For the text-containing cell, return its midpoint in [x, y] coordinate format. 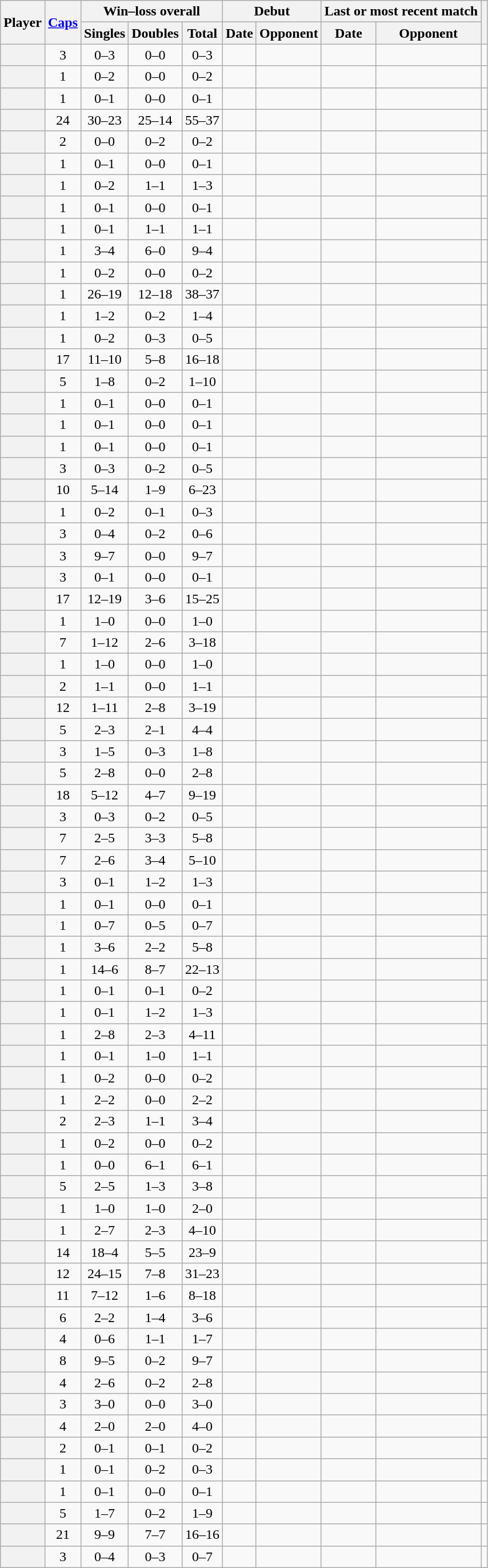
12–19 [105, 599]
9–9 [105, 1535]
4–0 [202, 1426]
Debut [272, 11]
9–4 [202, 250]
25–14 [155, 120]
4–11 [202, 1034]
18–4 [105, 1252]
Doubles [155, 33]
Singles [105, 33]
5–12 [105, 795]
4–10 [202, 1230]
4–7 [155, 795]
3–18 [202, 643]
2–7 [105, 1230]
11–10 [105, 360]
18 [63, 795]
Last or most recent match [401, 11]
14 [63, 1252]
55–37 [202, 120]
26–19 [105, 295]
Win–loss overall [152, 11]
1–11 [105, 708]
3–8 [202, 1187]
5–14 [105, 490]
6 [63, 1317]
38–37 [202, 295]
6–0 [155, 250]
10 [63, 490]
7–8 [155, 1273]
1–5 [105, 751]
7–7 [155, 1535]
22–13 [202, 969]
11 [63, 1295]
Total [202, 33]
12–18 [155, 295]
14–6 [105, 969]
1–6 [155, 1295]
1–12 [105, 643]
Player [23, 22]
16–16 [202, 1535]
23–9 [202, 1252]
5–10 [202, 860]
24 [63, 120]
8–7 [155, 969]
15–25 [202, 599]
5–5 [155, 1252]
3–3 [155, 838]
21 [63, 1535]
7–12 [105, 1295]
1–10 [202, 381]
9–5 [105, 1361]
8 [63, 1361]
8–18 [202, 1295]
16–18 [202, 360]
31–23 [202, 1273]
30–23 [105, 120]
6–23 [202, 490]
3–19 [202, 708]
2–1 [155, 730]
Caps [63, 22]
9–19 [202, 795]
4–4 [202, 730]
24–15 [105, 1273]
